Pinpoint the cell where the given text exists, returning its (X, Y) midpoint coordinate. 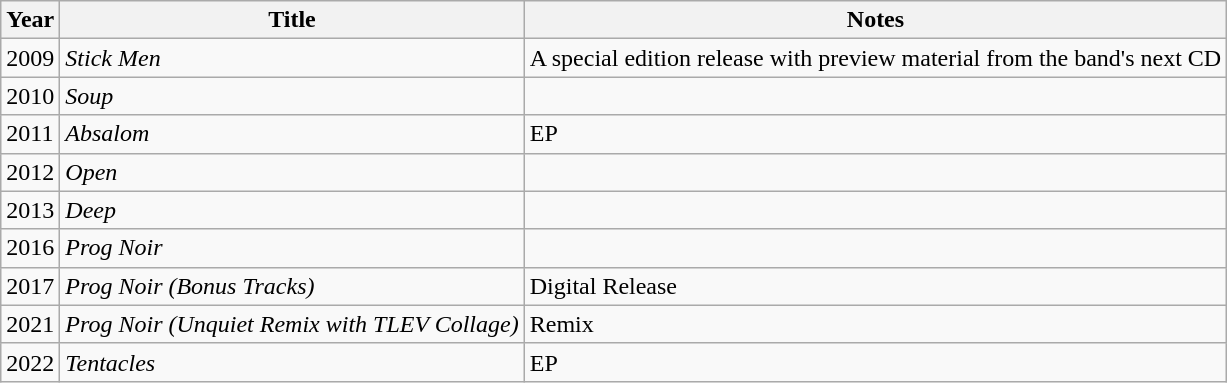
2013 (30, 210)
Title (292, 20)
A special edition release with preview material from the band's next CD (876, 58)
Tentacles (292, 362)
2016 (30, 248)
Prog Noir (Bonus Tracks) (292, 286)
Deep (292, 210)
Open (292, 172)
Remix (876, 324)
Notes (876, 20)
2011 (30, 134)
Absalom (292, 134)
2012 (30, 172)
2022 (30, 362)
2009 (30, 58)
Soup (292, 96)
Prog Noir (Unquiet Remix with TLEV Collage) (292, 324)
Stick Men (292, 58)
2017 (30, 286)
Digital Release (876, 286)
Prog Noir (292, 248)
2010 (30, 96)
2021 (30, 324)
Year (30, 20)
